Search for the cell housing the specified text and yield its [X, Y] center coordinate. 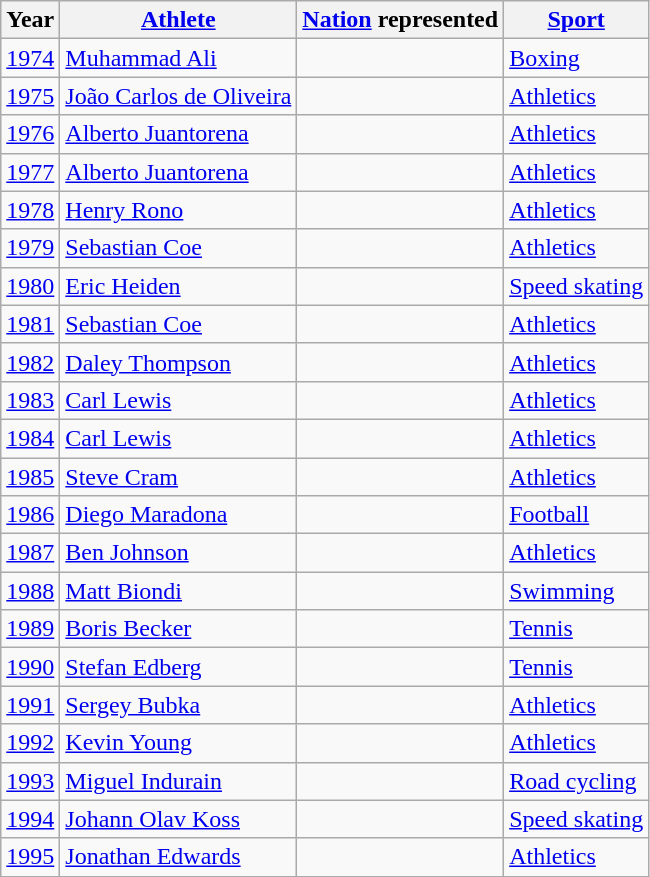
Johann Olav Koss [178, 819]
Athlete [178, 20]
Jonathan Edwards [178, 857]
1983 [30, 400]
Boris Becker [178, 629]
Kevin Young [178, 743]
1979 [30, 248]
1978 [30, 210]
1982 [30, 362]
Stefan Edberg [178, 667]
1980 [30, 286]
1993 [30, 781]
Sport [576, 20]
Muhammad Ali [178, 58]
Nation represented [400, 20]
1975 [30, 96]
1986 [30, 515]
1991 [30, 705]
Sergey Bubka [178, 705]
Steve Cram [178, 477]
Eric Heiden [178, 286]
Daley Thompson [178, 362]
1977 [30, 172]
1992 [30, 743]
Diego Maradona [178, 515]
Matt Biondi [178, 591]
João Carlos de Oliveira [178, 96]
1984 [30, 438]
1976 [30, 134]
Year [30, 20]
Henry Rono [178, 210]
1981 [30, 324]
Boxing [576, 58]
1974 [30, 58]
1989 [30, 629]
Football [576, 515]
1985 [30, 477]
Miguel Indurain [178, 781]
1988 [30, 591]
1994 [30, 819]
1987 [30, 553]
Road cycling [576, 781]
Ben Johnson [178, 553]
1990 [30, 667]
Swimming [576, 591]
1995 [30, 857]
